Capture the cell that displays the provided text and extract its (X, Y) central coordinate. 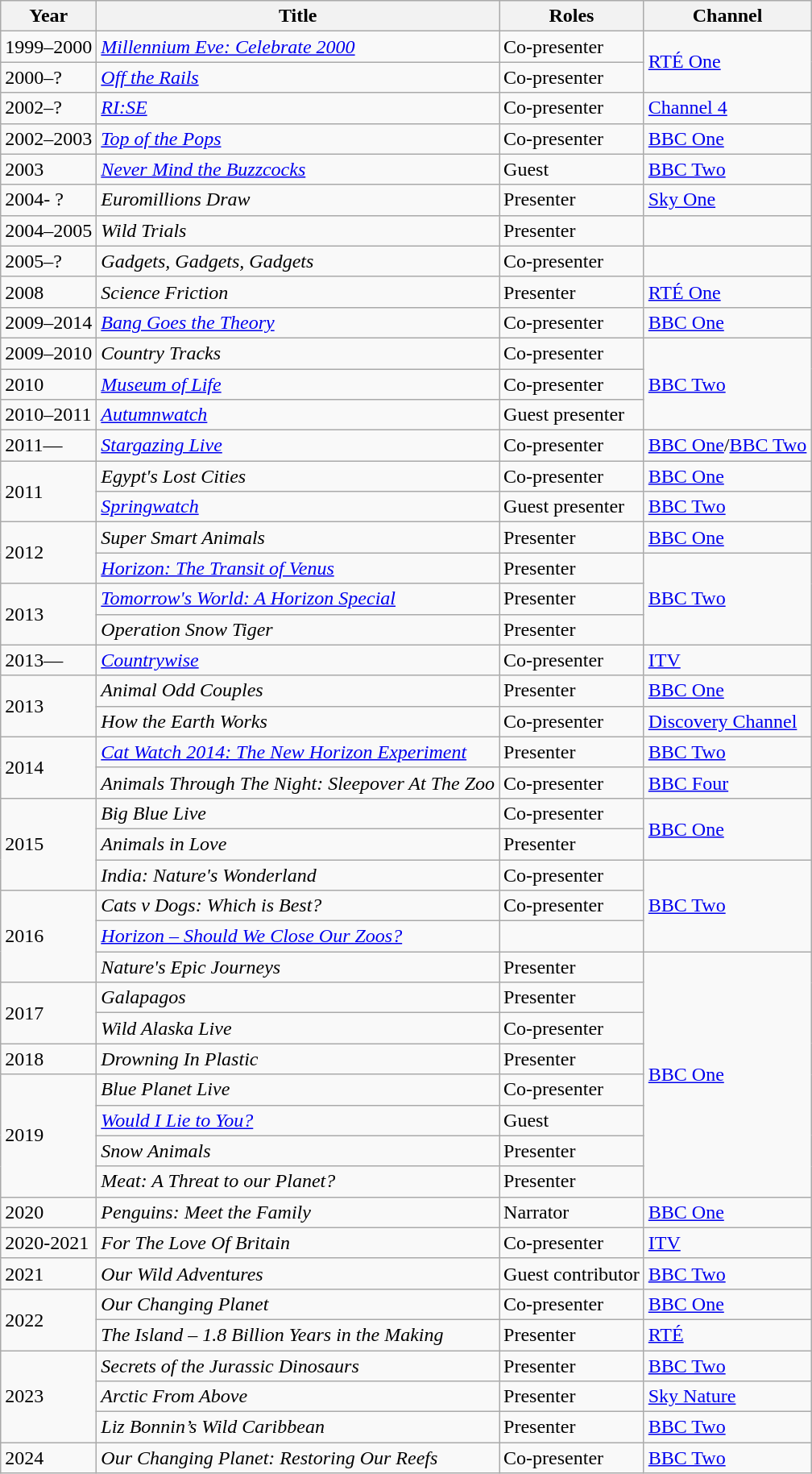
India: Nature's Wonderland (298, 874)
2011— (48, 446)
2014 (48, 767)
How the Earth Works (298, 721)
Nature's Epic Journeys (298, 967)
2015 (48, 844)
2005–? (48, 261)
2024 (48, 1458)
2018 (48, 1059)
Operation Snow Tiger (298, 629)
Guest contributor (572, 1273)
Gadgets, Gadgets, Gadgets (298, 261)
2000–? (48, 77)
Cat Watch 2014: The New Horizon Experiment (298, 752)
Horizon – Should We Close Our Zoos? (298, 936)
Animals in Love (298, 844)
2020-2021 (48, 1243)
2003 (48, 169)
Museum of Life (298, 384)
Drowning In Plastic (298, 1059)
2012 (48, 553)
Year (48, 16)
Never Mind the Buzzcocks (298, 169)
Channel (727, 16)
Stargazing Live (298, 446)
Egypt's Lost Cities (298, 476)
Bang Goes the Theory (298, 322)
BBC One/BBC Two (727, 446)
Narrator (572, 1212)
Would I Lie to You? (298, 1120)
Snow Animals (298, 1151)
Off the Rails (298, 77)
For The Love Of Britain (298, 1243)
Blue Planet Live (298, 1090)
Galapagos (298, 998)
Big Blue Live (298, 813)
Country Tracks (298, 353)
2021 (48, 1273)
Autumnwatch (298, 415)
Sky Nature (727, 1397)
Our Changing Planet: Restoring Our Reefs (298, 1458)
2002–2003 (48, 139)
2008 (48, 292)
2009–2010 (48, 353)
2002–? (48, 108)
2016 (48, 936)
RTÉ (727, 1335)
2004–2005 (48, 230)
Wild Alaska Live (298, 1028)
Countrywise (298, 660)
Cats v Dogs: Which is Best? (298, 906)
2010 (48, 384)
Horizon: The Transit of Venus (298, 568)
1999–2000 (48, 47)
2017 (48, 1013)
Wild Trials (298, 230)
Meat: A Threat to our Planet? (298, 1181)
2013— (48, 660)
The Island – 1.8 Billion Years in the Making (298, 1335)
Springwatch (298, 507)
Discovery Channel (727, 721)
Title (298, 16)
Channel 4 (727, 108)
Our Changing Planet (298, 1304)
2019 (48, 1136)
2011 (48, 492)
Millennium Eve: Celebrate 2000 (298, 47)
2009–2014 (48, 322)
2022 (48, 1319)
Penguins: Meet the Family (298, 1212)
RI:SE (298, 108)
2010–2011 (48, 415)
Our Wild Adventures (298, 1273)
Sky One (727, 200)
2023 (48, 1397)
Tomorrow's World: A Horizon Special (298, 599)
2020 (48, 1212)
Euromillions Draw (298, 200)
Arctic From Above (298, 1397)
2004- ? (48, 200)
Secrets of the Jurassic Dinosaurs (298, 1366)
Top of the Pops (298, 139)
Roles (572, 16)
Animal Odd Couples (298, 691)
Animals Through The Night: Sleepover At The Zoo (298, 783)
Super Smart Animals (298, 538)
Liz Bonnin’s Wild Caribbean (298, 1427)
Science Friction (298, 292)
BBC Four (727, 783)
